Provide the (x, y) coordinate of the cell's center where the given text is located.  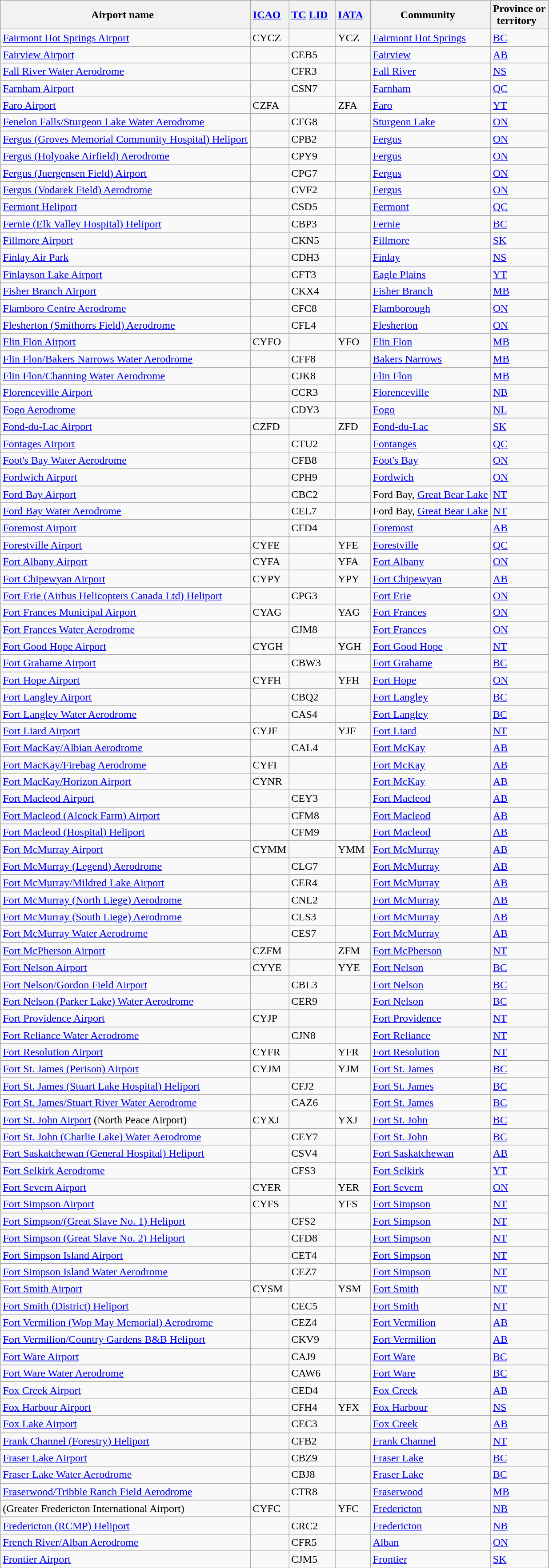
CNL2 (312, 900)
Fogo (430, 410)
Fermont Heliport (125, 207)
CET4 (312, 1255)
YXJ (353, 1120)
Fermont (430, 207)
CFJ2 (312, 1086)
Fort Severn Airport (125, 1187)
Fort Albany Airport (125, 562)
CYFI (269, 764)
Fort Resolution Airport (125, 1052)
YFR (353, 1052)
Fraserwood (430, 1492)
Forestville Airport (125, 545)
Fort St. James/Stuart River Water Aerodrome (125, 1103)
CFM9 (312, 832)
YCZ (353, 38)
CAW6 (312, 1373)
Fort Smith (District) Heliport (125, 1305)
(Greater Fredericton International Airport) (125, 1508)
Forestville (430, 545)
CYFR (269, 1052)
Fairview Airport (125, 55)
CPH9 (312, 477)
CRC2 (312, 1525)
Fort St. John (Charlie Lake) Water Aerodrome (125, 1137)
CYCZ (269, 38)
CFB8 (312, 460)
Finlayson Lake Airport (125, 275)
Fort Saskatchewan (General Hospital) Heliport (125, 1154)
YFE (353, 545)
Florenceville Airport (125, 393)
CYAG (269, 613)
Fairmont Hot Springs Airport (125, 38)
Farnham Airport (125, 88)
Fontages Airport (125, 443)
CKX4 (312, 291)
Fort McMurray Airport (125, 849)
Fort McMurray/Mildred Lake Airport (125, 883)
YFA (353, 562)
YJF (353, 731)
CYJP (269, 1018)
Foremost (430, 528)
Fond-du-Lac Airport (125, 426)
CBJ8 (312, 1475)
CCR3 (312, 393)
Fort Providence Airport (125, 1018)
YYE (353, 967)
TC LID (312, 15)
CSV4 (312, 1154)
Fort Selkirk (430, 1170)
CEY3 (312, 799)
Fernie (430, 223)
Fisher Branch Airport (125, 291)
YER (353, 1187)
CKN5 (312, 241)
Fredericton (RCMP) Heliport (125, 1525)
Fordwich Airport (125, 477)
CBW3 (312, 663)
CFD8 (312, 1238)
Fort Macleod Airport (125, 799)
Fort Chipewyan Airport (125, 579)
CJN8 (312, 1035)
Fort Nelson Airport (125, 967)
Fergus (Groves Memorial Community Hospital) Heliport (125, 139)
YSM (353, 1289)
CFS2 (312, 1221)
Flamborough (430, 308)
YFH (353, 680)
Finlay Air Park (125, 258)
Fairmont Hot Springs (430, 38)
Flesherton (430, 325)
Foot's Bay Water Aerodrome (125, 460)
Fort MacKay/Albian Aerodrome (125, 748)
Fort Langley Airport (125, 697)
Fort Providence (430, 1018)
Foot's Bay (430, 460)
Fillmore (430, 241)
Fort Simpson Island Water Aerodrome (125, 1272)
Ford Bay Airport (125, 494)
Fort Good Hope (430, 646)
Fort Resolution (430, 1052)
CYFC (269, 1508)
Fort Liard Airport (125, 731)
Flamboro Centre Aerodrome (125, 308)
CBQ2 (312, 697)
CYNR (269, 782)
CAS4 (312, 714)
Fort Macleod (Alcock Farm) Airport (125, 816)
Faro (430, 105)
Fond-du-Lac (430, 426)
YGH (353, 646)
ZFM (353, 951)
CJM5 (312, 1559)
Fort Frances Municipal Airport (125, 613)
Fort Hope (430, 680)
CED4 (312, 1390)
CAJ9 (312, 1357)
YMM (353, 849)
CAZ6 (312, 1103)
Fort Chipewyan (430, 579)
Airport name (125, 15)
CTU2 (312, 443)
Alban (430, 1542)
Fort Simpson/(Great Slave No. 1) Heliport (125, 1221)
CFB2 (312, 1441)
Bakers Narrows (430, 359)
Finlay (430, 258)
Fraser Lake Airport (125, 1458)
Flin Flon/Channing Water Aerodrome (125, 376)
CFT3 (312, 275)
Fraser Lake Water Aerodrome (125, 1475)
CYFA (269, 562)
Fort Nelson (Parker Lake) Water Aerodrome (125, 1001)
Faro Airport (125, 105)
Fort Saskatchewan (430, 1154)
CYFE (269, 545)
CYFS (269, 1204)
CFC8 (312, 308)
CSN7 (312, 88)
Community (430, 15)
Fox Lake Airport (125, 1424)
Fort St. James (Perison) Airport (125, 1069)
Fort McPherson Airport (125, 951)
CEZ7 (312, 1272)
CBZ9 (312, 1458)
Fergus (Vodarek Field) Aerodrome (125, 190)
Fox Harbour Airport (125, 1407)
CYJF (269, 731)
YFS (353, 1204)
CJM8 (312, 629)
CZFM (269, 951)
Fall River Water Aerodrome (125, 72)
Fort Nelson/Gordon Field Airport (125, 984)
Fort Grahame Airport (125, 663)
Fort Simpson Island Airport (125, 1255)
YFO (353, 342)
CFH4 (312, 1407)
Fort Liard (430, 731)
CJK8 (312, 376)
Fort Severn (430, 1187)
CFR3 (312, 72)
Fall River (430, 72)
NL (519, 410)
Fort Albany (430, 562)
CAL4 (312, 748)
CFD4 (312, 528)
Fairview (430, 55)
Frontier (430, 1559)
French River/Alban Aerodrome (125, 1542)
Flesherton (Smithorrs Field) Aerodrome (125, 325)
Fort MacKay/Horizon Airport (125, 782)
YJM (353, 1069)
ZFA (353, 105)
CDH3 (312, 258)
CPG7 (312, 173)
CYYE (269, 967)
CVF2 (312, 190)
CZFD (269, 426)
Fort Good Hope Airport (125, 646)
Fort MacKay/Firebag Aerodrome (125, 764)
Fort McMurray (Legend) Aerodrome (125, 866)
Fenelon Falls/Sturgeon Lake Water Aerodrome (125, 122)
Frontier Airport (125, 1559)
CKV9 (312, 1340)
Sturgeon Lake (430, 122)
CES7 (312, 934)
CEB5 (312, 55)
Fraserwood/Tribble Ranch Field Aerodrome (125, 1492)
Fort St. John Airport (North Peace Airport) (125, 1120)
CEZ4 (312, 1323)
Fort McMurray (North Liege) Aerodrome (125, 900)
Fox Creek Airport (125, 1390)
Fort McPherson (430, 951)
CER9 (312, 1001)
Farnham (430, 88)
Province orterritory (519, 15)
Fort Hope Airport (125, 680)
YFX (353, 1407)
CFM8 (312, 816)
Foremost Airport (125, 528)
ICAO (269, 15)
CBL3 (312, 984)
CFG8 (312, 122)
Fort Ware Water Aerodrome (125, 1373)
CPY9 (312, 156)
Fontanges (430, 443)
Fort Langley Water Aerodrome (125, 714)
CYFO (269, 342)
CEY7 (312, 1137)
Fort McMurray Water Aerodrome (125, 934)
CYXJ (269, 1120)
Fort Grahame (430, 663)
Fergus (Holyoake Airfield) Aerodrome (125, 156)
Fort Vermilion/Country Gardens B&B Heliport (125, 1340)
CYMM (269, 849)
CPB2 (312, 139)
CYER (269, 1187)
CEC5 (312, 1305)
CEC3 (312, 1424)
Fort Reliance Water Aerodrome (125, 1035)
Fort Simpson (Great Slave No. 2) Heliport (125, 1238)
CEL7 (312, 511)
CDY3 (312, 410)
CSD5 (312, 207)
IATA (353, 15)
CZFA (269, 105)
Fort Ware Airport (125, 1357)
CYSM (269, 1289)
YFC (353, 1508)
Flin Flon/Bakers Narrows Water Aerodrome (125, 359)
CFS3 (312, 1170)
Fernie (Elk Valley Hospital) Heliport (125, 223)
CYPY (269, 579)
Fort Reliance (430, 1035)
Fort Erie (Airbus Helicopters Canada Ltd) Heliport (125, 596)
Fort Selkirk Aerodrome (125, 1170)
Frank Channel (430, 1441)
CYJM (269, 1069)
CBP3 (312, 223)
Fort Frances Water Aerodrome (125, 629)
Fort St. James (Stuart Lake Hospital) Heliport (125, 1086)
CFR5 (312, 1542)
Fort Smith Airport (125, 1289)
Ford Bay Water Aerodrome (125, 511)
YAG (353, 613)
Fort McMurray (South Liege) Aerodrome (125, 917)
Fox Harbour (430, 1407)
CLG7 (312, 866)
Fogo Aerodrome (125, 410)
CYGH (269, 646)
YPY (353, 579)
ZFD (353, 426)
Fisher Branch (430, 291)
CTR8 (312, 1492)
CLS3 (312, 917)
CER4 (312, 883)
Fort Vermilion (Wop May Memorial) Aerodrome (125, 1323)
Fergus (Juergensen Field) Airport (125, 173)
CFF8 (312, 359)
Frank Channel (Forestry) Heliport (125, 1441)
Florenceville (430, 393)
CYFH (269, 680)
Eagle Plains (430, 275)
Fort Erie (430, 596)
Fillmore Airport (125, 241)
CFL4 (312, 325)
Fort Macleod (Hospital) Heliport (125, 832)
Fordwich (430, 477)
CPG3 (312, 596)
Fort Simpson Airport (125, 1204)
CBC2 (312, 494)
Flin Flon Airport (125, 342)
